Identify which cell holds the provided text, then report its (X, Y) central coordinate. 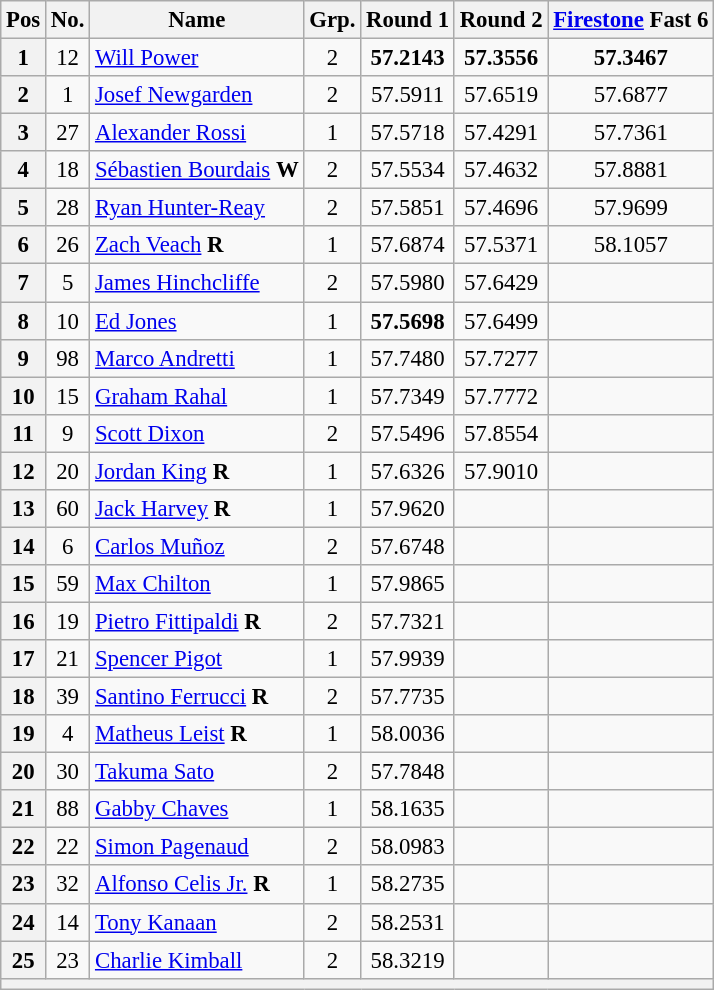
Spencer Pigot (197, 659)
57.7480 (408, 358)
57.3556 (501, 58)
Pietro Fittipaldi R (197, 621)
13 (24, 509)
No. (68, 20)
58.3219 (408, 960)
57.5534 (408, 170)
57.9939 (408, 659)
57.5851 (408, 208)
Santino Ferrucci R (197, 697)
Zach Veach R (197, 245)
57.9620 (408, 509)
57.7772 (501, 396)
59 (68, 584)
Simon Pagenaud (197, 847)
Pos (24, 20)
32 (68, 885)
58.2531 (408, 922)
57.6748 (408, 546)
57.5698 (408, 321)
17 (24, 659)
57.9010 (501, 471)
Scott Dixon (197, 433)
57.6874 (408, 245)
57.5496 (408, 433)
25 (24, 960)
57.6519 (501, 95)
Round 1 (408, 20)
James Hinchcliffe (197, 283)
58.0983 (408, 847)
57.7349 (408, 396)
60 (68, 509)
57.9699 (631, 208)
Alfonso Celis Jr. R (197, 885)
57.2143 (408, 58)
57.4632 (501, 170)
57.9865 (408, 584)
24 (24, 922)
57.5980 (408, 283)
57.5911 (408, 95)
Round 2 (501, 20)
Ed Jones (197, 321)
7 (24, 283)
Carlos Muñoz (197, 546)
58.1057 (631, 245)
Tony Kanaan (197, 922)
Jordan King R (197, 471)
57.6499 (501, 321)
57.5718 (408, 133)
Firestone Fast 6 (631, 20)
Alexander Rossi (197, 133)
57.7361 (631, 133)
58.1635 (408, 809)
Will Power (197, 58)
8 (24, 321)
57.8881 (631, 170)
Josef Newgarden (197, 95)
57.6877 (631, 95)
57.5371 (501, 245)
57.7277 (501, 358)
88 (68, 809)
Jack Harvey R (197, 509)
39 (68, 697)
16 (24, 621)
30 (68, 772)
3 (24, 133)
Takuma Sato (197, 772)
57.8554 (501, 433)
98 (68, 358)
57.4291 (501, 133)
Max Chilton (197, 584)
27 (68, 133)
Graham Rahal (197, 396)
Grp. (332, 20)
Sébastien Bourdais W (197, 170)
Marco Andretti (197, 358)
Ryan Hunter-Reay (197, 208)
57.4696 (501, 208)
Name (197, 20)
Matheus Leist R (197, 734)
26 (68, 245)
28 (68, 208)
57.3467 (631, 58)
57.6326 (408, 471)
57.7321 (408, 621)
57.6429 (501, 283)
58.0036 (408, 734)
57.7848 (408, 772)
Charlie Kimball (197, 960)
Gabby Chaves (197, 809)
57.7735 (408, 697)
11 (24, 433)
58.2735 (408, 885)
